Provide the (X, Y) coordinate of the cell's center where the given text is located.  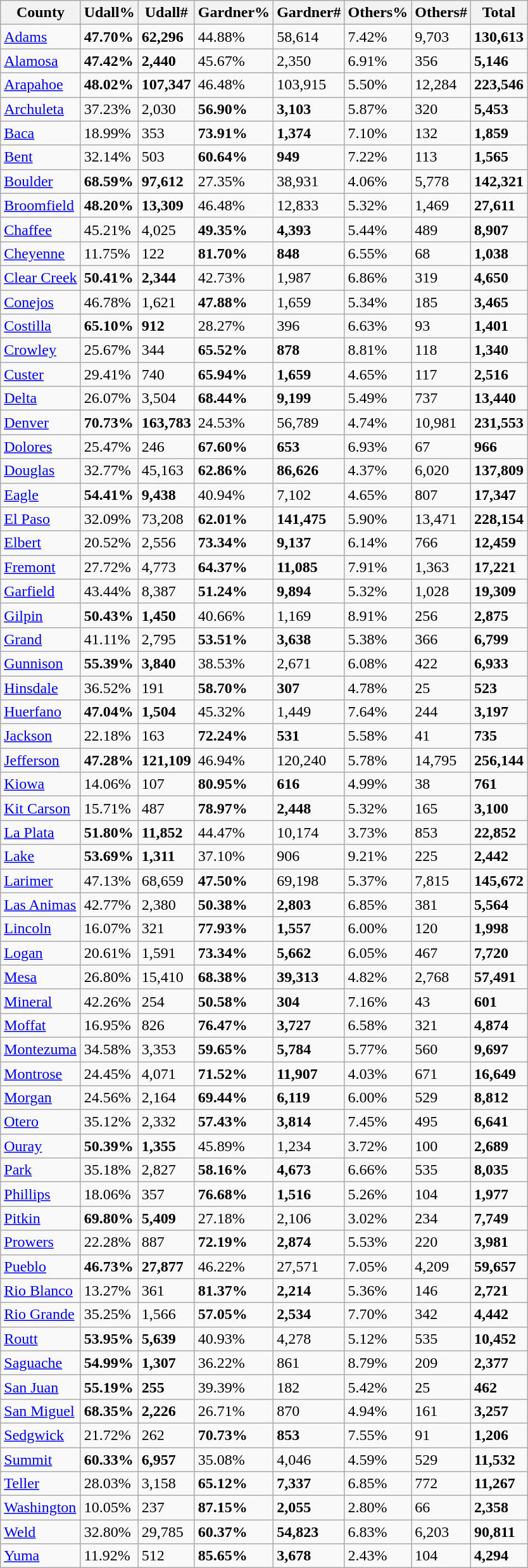
36.22% (234, 1363)
4,393 (309, 229)
912 (166, 326)
6.05% (378, 953)
653 (309, 447)
42.77% (109, 905)
2,030 (166, 109)
38.53% (234, 663)
28.03% (109, 1484)
15.71% (109, 808)
Rio Blanco (41, 1291)
141,475 (309, 519)
68.59% (109, 181)
65.10% (109, 326)
Larimer (41, 881)
4,650 (499, 277)
103,915 (309, 85)
5,784 (309, 1049)
2,671 (309, 663)
906 (309, 857)
97,612 (166, 181)
4.99% (378, 784)
44.88% (234, 37)
10,174 (309, 832)
5,453 (499, 109)
53.69% (109, 857)
4,442 (499, 1315)
27.35% (234, 181)
Dolores (41, 447)
57.05% (234, 1315)
Yuma (41, 1556)
4,046 (309, 1459)
Gardner% (234, 13)
4,278 (309, 1339)
81.37% (234, 1291)
8.79% (378, 1363)
3,840 (166, 663)
67 (441, 447)
Garfield (41, 591)
39,313 (309, 977)
1,557 (309, 929)
772 (441, 1484)
35.12% (109, 1122)
117 (441, 374)
50.38% (234, 905)
3,158 (166, 1484)
11.75% (109, 253)
69.80% (109, 1218)
4.59% (378, 1459)
5,146 (499, 61)
57,491 (499, 977)
5.44% (378, 229)
2,106 (309, 1218)
90,811 (499, 1532)
Gardner# (309, 13)
Others% (378, 13)
231,553 (499, 423)
966 (499, 447)
Weld (41, 1532)
1,363 (441, 567)
495 (441, 1122)
3,353 (166, 1049)
59,657 (499, 1266)
Custer (41, 374)
6.63% (378, 326)
6.66% (378, 1170)
467 (441, 953)
25.67% (109, 350)
6,957 (166, 1459)
137,809 (499, 471)
7.10% (378, 133)
5,564 (499, 905)
47.70% (109, 37)
22,852 (499, 832)
6,933 (499, 663)
220 (441, 1242)
50.39% (109, 1146)
26.80% (109, 977)
3,257 (499, 1411)
5.36% (378, 1291)
1,591 (166, 953)
Crowley (41, 350)
761 (499, 784)
Udall% (109, 13)
27.72% (109, 567)
47.28% (109, 760)
35.18% (109, 1170)
2,795 (166, 639)
41.11% (109, 639)
826 (166, 1025)
44.47% (234, 832)
51.80% (109, 832)
85.65% (234, 1556)
76.68% (234, 1194)
Pitkin (41, 1218)
1,307 (166, 1363)
5.50% (378, 85)
381 (441, 905)
3,504 (166, 398)
29,785 (166, 1532)
353 (166, 133)
3,678 (309, 1556)
118 (441, 350)
671 (441, 1074)
861 (309, 1363)
Udall# (166, 13)
12,833 (309, 205)
1,169 (309, 615)
2,350 (309, 61)
244 (441, 712)
13.27% (109, 1291)
40.93% (234, 1339)
32.09% (109, 519)
740 (166, 374)
26.71% (234, 1411)
47.04% (109, 712)
50.43% (109, 615)
45.67% (234, 61)
2,344 (166, 277)
Montrose (41, 1074)
21.72% (109, 1435)
72.24% (234, 736)
209 (441, 1363)
4.82% (378, 977)
11,532 (499, 1459)
191 (166, 687)
256,144 (499, 760)
13,440 (499, 398)
10.05% (109, 1508)
29.41% (109, 374)
49.35% (234, 229)
65.52% (234, 350)
San Juan (41, 1387)
45.32% (234, 712)
3.02% (378, 1218)
3,638 (309, 639)
Gunnison (41, 663)
54.99% (109, 1363)
Saguache (41, 1363)
2,516 (499, 374)
2,226 (166, 1411)
40.94% (234, 495)
100 (441, 1146)
35.25% (109, 1315)
46.94% (234, 760)
2,332 (166, 1122)
1,998 (499, 929)
73.91% (234, 133)
76.47% (234, 1025)
3,197 (499, 712)
77.93% (234, 929)
68.35% (109, 1411)
2,689 (499, 1146)
27,571 (309, 1266)
357 (166, 1194)
San Miguel (41, 1411)
27,877 (166, 1266)
307 (309, 687)
304 (309, 1001)
2,448 (309, 808)
4.94% (378, 1411)
Gilpin (41, 615)
Costilla (41, 326)
Rio Grande (41, 1315)
121,109 (166, 760)
Baca (41, 133)
3.72% (378, 1146)
67.60% (234, 447)
1,206 (499, 1435)
1,987 (309, 277)
1,450 (166, 615)
4,209 (441, 1266)
Pueblo (41, 1266)
766 (441, 543)
8,907 (499, 229)
6.93% (378, 447)
Douglas (41, 471)
32.14% (109, 157)
38,931 (309, 181)
3,103 (309, 109)
1,355 (166, 1146)
2,440 (166, 61)
Sedgwick (41, 1435)
7.45% (378, 1122)
6.58% (378, 1025)
1,977 (499, 1194)
20.61% (109, 953)
60.64% (234, 157)
7,102 (309, 495)
Jackson (41, 736)
9,438 (166, 495)
256 (441, 615)
5.34% (378, 302)
35.08% (234, 1459)
54.41% (109, 495)
366 (441, 639)
2,358 (499, 1508)
47.42% (109, 61)
9,137 (309, 543)
Mineral (41, 1001)
120,240 (309, 760)
24.53% (234, 423)
7.55% (378, 1435)
48.20% (109, 205)
Morgan (41, 1098)
48.02% (109, 85)
7.91% (378, 567)
60.33% (109, 1459)
13,471 (441, 519)
6,020 (441, 471)
1,374 (309, 133)
73,208 (166, 519)
9,703 (441, 37)
3,100 (499, 808)
22.28% (109, 1242)
55.19% (109, 1387)
462 (499, 1387)
5.38% (378, 639)
51.24% (234, 591)
20.52% (109, 543)
2,214 (309, 1291)
24.45% (109, 1074)
523 (499, 687)
Chaffee (41, 229)
165 (441, 808)
5,778 (441, 181)
3.73% (378, 832)
Grand (41, 639)
7.16% (378, 1001)
4.06% (378, 181)
38 (441, 784)
185 (441, 302)
Lake (41, 857)
19,309 (499, 591)
6.55% (378, 253)
5.12% (378, 1339)
1,504 (166, 712)
13,309 (166, 205)
47.50% (234, 881)
5,409 (166, 1218)
91 (441, 1435)
Jefferson (41, 760)
24.56% (109, 1098)
107,347 (166, 85)
2.80% (378, 1508)
1,565 (499, 157)
132 (441, 133)
62,296 (166, 37)
18.06% (109, 1194)
68.44% (234, 398)
27.18% (234, 1218)
58.70% (234, 687)
57.43% (234, 1122)
Bent (41, 157)
11.92% (109, 1556)
5.53% (378, 1242)
4.03% (378, 1074)
1,516 (309, 1194)
Otero (41, 1122)
5.77% (378, 1049)
1,028 (441, 591)
27,611 (499, 205)
142,321 (499, 181)
6,799 (499, 639)
Huerfano (41, 712)
Cheyenne (41, 253)
113 (441, 157)
8,035 (499, 1170)
Ouray (41, 1146)
7,815 (441, 881)
4.37% (378, 471)
2,055 (309, 1508)
42.73% (234, 277)
489 (441, 229)
Adams (41, 37)
161 (441, 1411)
62.86% (234, 471)
6.08% (378, 663)
37.23% (109, 109)
146 (441, 1291)
54,823 (309, 1532)
4.78% (378, 687)
8,812 (499, 1098)
6.86% (378, 277)
163 (166, 736)
6,641 (499, 1122)
36.52% (109, 687)
18.99% (109, 133)
4,874 (499, 1025)
1,449 (309, 712)
Delta (41, 398)
11,267 (499, 1484)
120 (441, 929)
45.89% (234, 1146)
6.14% (378, 543)
5,639 (166, 1339)
5.49% (378, 398)
262 (166, 1435)
2,875 (499, 615)
237 (166, 1508)
616 (309, 784)
Las Animas (41, 905)
356 (441, 61)
Archuleta (41, 109)
11,907 (309, 1074)
12,284 (441, 85)
7.64% (378, 712)
66 (441, 1508)
1,566 (166, 1315)
62.01% (234, 519)
848 (309, 253)
182 (309, 1387)
Denver (41, 423)
43 (441, 1001)
2,827 (166, 1170)
9,894 (309, 591)
234 (441, 1218)
39.39% (234, 1387)
Conejos (41, 302)
6.91% (378, 61)
531 (309, 736)
Teller (41, 1484)
25.47% (109, 447)
1,401 (499, 326)
7.42% (378, 37)
7.70% (378, 1315)
15,410 (166, 977)
59.65% (234, 1049)
5.78% (378, 760)
5,662 (309, 953)
3,727 (309, 1025)
40.66% (234, 615)
41 (441, 736)
42.26% (109, 1001)
Summit (41, 1459)
10,452 (499, 1339)
1,621 (166, 302)
87.15% (234, 1508)
32.77% (109, 471)
47.88% (234, 302)
50.41% (109, 277)
14,795 (441, 760)
4,025 (166, 229)
56.90% (234, 109)
422 (441, 663)
45.21% (109, 229)
4,673 (309, 1170)
47.13% (109, 881)
Clear Creek (41, 277)
Arapahoe (41, 85)
6.83% (378, 1532)
El Paso (41, 519)
50.58% (234, 1001)
2.43% (378, 1556)
601 (499, 1001)
Washington (41, 1508)
Kiowa (41, 784)
2,534 (309, 1315)
86,626 (309, 471)
65.12% (234, 1484)
2,874 (309, 1242)
4.74% (378, 423)
737 (441, 398)
1,038 (499, 253)
344 (166, 350)
22.18% (109, 736)
2,768 (441, 977)
Montezuma (41, 1049)
396 (309, 326)
16.95% (109, 1025)
26.07% (109, 398)
8,387 (166, 591)
Park (41, 1170)
69,198 (309, 881)
4,071 (166, 1074)
3,814 (309, 1122)
107 (166, 784)
3,465 (499, 302)
7.05% (378, 1266)
Mesa (41, 977)
9.21% (378, 857)
46.73% (109, 1266)
17,347 (499, 495)
16.07% (109, 929)
11,085 (309, 567)
34.58% (109, 1049)
807 (441, 495)
878 (309, 350)
5.90% (378, 519)
Broomfield (41, 205)
1,311 (166, 857)
53.51% (234, 639)
130,613 (499, 37)
319 (441, 277)
5.37% (378, 881)
Elbert (41, 543)
6,119 (309, 1098)
64.37% (234, 567)
46.22% (234, 1266)
7.22% (378, 157)
503 (166, 157)
69.44% (234, 1098)
1,859 (499, 133)
8.91% (378, 615)
512 (166, 1556)
1,469 (441, 205)
78.97% (234, 808)
163,783 (166, 423)
45,163 (166, 471)
1,340 (499, 350)
Moffat (41, 1025)
735 (499, 736)
32.80% (109, 1532)
361 (166, 1291)
225 (441, 857)
46.78% (109, 302)
2,164 (166, 1098)
68 (441, 253)
2,380 (166, 905)
5.87% (378, 109)
6,203 (441, 1532)
14.06% (109, 784)
11,852 (166, 832)
560 (441, 1049)
2,721 (499, 1291)
56,789 (309, 423)
887 (166, 1242)
145,672 (499, 881)
9,697 (499, 1049)
Routt (41, 1339)
68.38% (234, 977)
5.58% (378, 736)
Boulder (41, 181)
7,720 (499, 953)
870 (309, 1411)
223,546 (499, 85)
55.39% (109, 663)
58.16% (234, 1170)
68,659 (166, 881)
2,556 (166, 543)
93 (441, 326)
43.44% (109, 591)
255 (166, 1387)
Fremont (41, 567)
81.70% (234, 253)
Eagle (41, 495)
122 (166, 253)
5.42% (378, 1387)
8.81% (378, 350)
12,459 (499, 543)
2,442 (499, 857)
10,981 (441, 423)
4,294 (499, 1556)
Logan (41, 953)
5.26% (378, 1194)
7,337 (309, 1484)
1,234 (309, 1146)
3,981 (499, 1242)
Prowers (41, 1242)
71.52% (234, 1074)
228,154 (499, 519)
Phillips (41, 1194)
487 (166, 808)
7,749 (499, 1218)
53.95% (109, 1339)
9,199 (309, 398)
2,377 (499, 1363)
80.95% (234, 784)
Kit Carson (41, 808)
28.27% (234, 326)
58,614 (309, 37)
Hinsdale (41, 687)
Others# (441, 13)
17,221 (499, 567)
342 (441, 1315)
Total (499, 13)
72.19% (234, 1242)
37.10% (234, 857)
La Plata (41, 832)
Lincoln (41, 929)
County (41, 13)
Alamosa (41, 61)
65.94% (234, 374)
16,649 (499, 1074)
254 (166, 1001)
949 (309, 157)
4,773 (166, 567)
2,803 (309, 905)
246 (166, 447)
60.37% (234, 1532)
320 (441, 109)
